Determine the (x, y) coordinate at the center of the cell enclosing the given text.  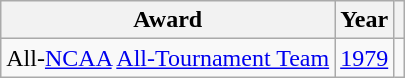
Year (364, 20)
Award (168, 20)
All-NCAA All-Tournament Team (168, 58)
1979 (364, 58)
